Determine the [X, Y] coordinate at the center of the cell enclosing the given text.  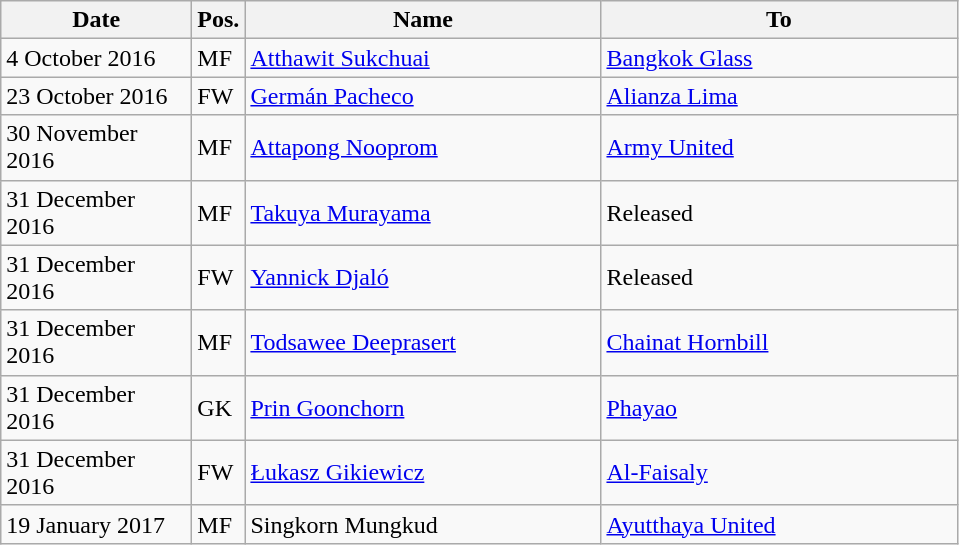
30 November 2016 [96, 148]
To [779, 20]
Attapong Nooprom [423, 148]
Prin Goonchorn [423, 408]
Date [96, 20]
Takuya Murayama [423, 212]
Ayutthaya United [779, 524]
Pos. [218, 20]
19 January 2017 [96, 524]
Yannick Djaló [423, 278]
Bangkok Glass [779, 58]
Al-Faisaly [779, 472]
23 October 2016 [96, 96]
Alianza Lima [779, 96]
Germán Pacheco [423, 96]
Name [423, 20]
4 October 2016 [96, 58]
Todsawee Deeprasert [423, 342]
Łukasz Gikiewicz [423, 472]
Singkorn Mungkud [423, 524]
GK [218, 408]
Army United [779, 148]
Chainat Hornbill [779, 342]
Atthawit Sukchuai [423, 58]
Phayao [779, 408]
